Extract the [X, Y] coordinate from the center of the cell holding the provided text.  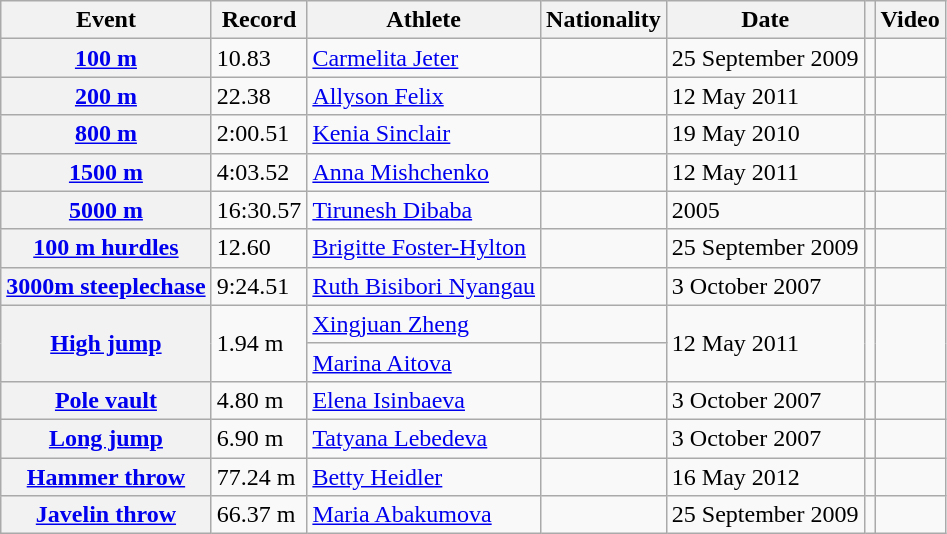
2:00.51 [259, 134]
Date [765, 20]
4.80 m [259, 400]
Hammer throw [106, 477]
5000 m [106, 210]
100 m hurdles [106, 248]
Javelin throw [106, 515]
4:03.52 [259, 172]
Tatyana Lebedeva [424, 438]
High jump [106, 343]
100 m [106, 58]
Long jump [106, 438]
Record [259, 20]
Nationality [604, 20]
Allyson Felix [424, 96]
Pole vault [106, 400]
2005 [765, 210]
Ruth Bisibori Nyangau [424, 286]
Brigitte Foster-Hylton [424, 248]
12.60 [259, 248]
1500 m [106, 172]
Elena Isinbaeva [424, 400]
77.24 m [259, 477]
9:24.51 [259, 286]
Betty Heidler [424, 477]
10.83 [259, 58]
Kenia Sinclair [424, 134]
Marina Aitova [424, 362]
3000m steeplechase [106, 286]
16:30.57 [259, 210]
Maria Abakumova [424, 515]
Xingjuan Zheng [424, 324]
66.37 m [259, 515]
16 May 2012 [765, 477]
Athlete [424, 20]
200 m [106, 96]
800 m [106, 134]
Carmelita Jeter [424, 58]
Event [106, 20]
22.38 [259, 96]
Tirunesh Dibaba [424, 210]
Video [910, 20]
6.90 m [259, 438]
19 May 2010 [765, 134]
Anna Mishchenko [424, 172]
1.94 m [259, 343]
